Return the [X, Y] coordinate for the center point of the cell that contains the specified text.  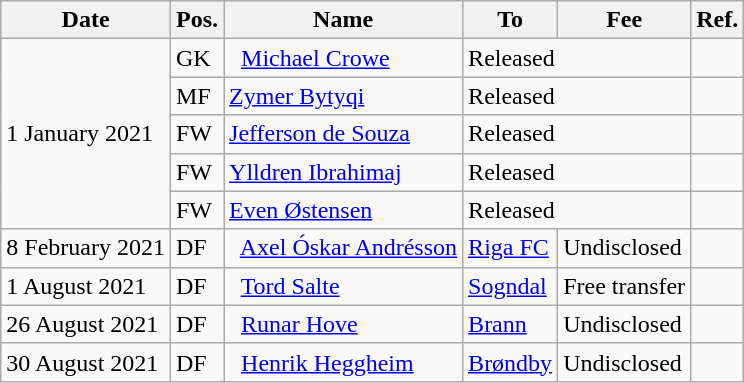
30 August 2021 [86, 362]
GK [196, 58]
MF [196, 96]
Riga FC [510, 248]
1 January 2021 [86, 134]
Tord Salte [344, 286]
Axel Óskar Andrésson [344, 248]
Pos. [196, 20]
Zymer Bytyqi [344, 96]
Free transfer [624, 286]
Runar Hove [344, 324]
Ylldren Ibrahimaj [344, 172]
8 February 2021 [86, 248]
Date [86, 20]
Sogndal [510, 286]
Brann [510, 324]
Even Østensen [344, 210]
Name [344, 20]
Jefferson de Souza [344, 134]
26 August 2021 [86, 324]
Michael Crowe [344, 58]
Brøndby [510, 362]
Fee [624, 20]
Ref. [718, 20]
To [510, 20]
Henrik Heggheim [344, 362]
1 August 2021 [86, 286]
